Find where the given text appears and provide that cell's center as [X, Y] coordinate. 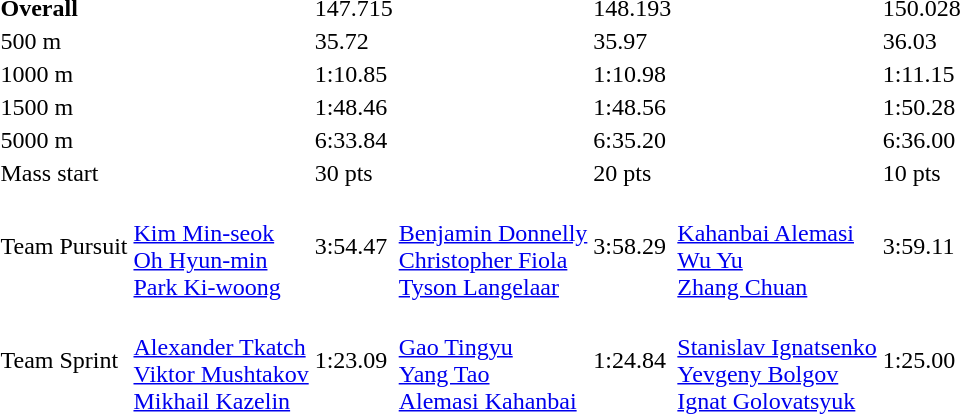
35.72 [354, 41]
1:48.46 [354, 107]
3:54.47 [354, 246]
Kim Min-seokOh Hyun-minPark Ki-woong [221, 246]
1:10.85 [354, 74]
3:58.29 [632, 246]
35.97 [632, 41]
20 pts [632, 173]
6:35.20 [632, 140]
Kahanbai AlemasiWu YuZhang Chuan [777, 246]
1:48.56 [632, 107]
Benjamin DonnellyChristopher FiolaTyson Langelaar [493, 246]
30 pts [354, 173]
1:10.98 [632, 74]
6:33.84 [354, 140]
